Detect which cell encompasses the target text, then output its [x, y] center coordinate. 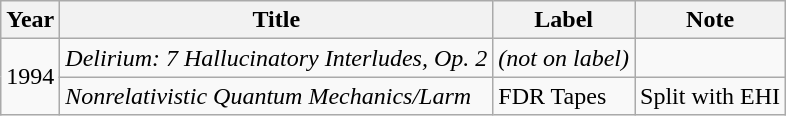
Label [564, 20]
Year [30, 20]
Split with EHI [710, 96]
(not on label) [564, 58]
Delirium: 7 Hallucinatory Interludes, Op. 2 [276, 58]
Note [710, 20]
Nonrelativistic Quantum Mechanics/Larm [276, 96]
FDR Tapes [564, 96]
1994 [30, 77]
Title [276, 20]
